Determine the (x, y) coordinate at the center of the cell enclosing the given text.  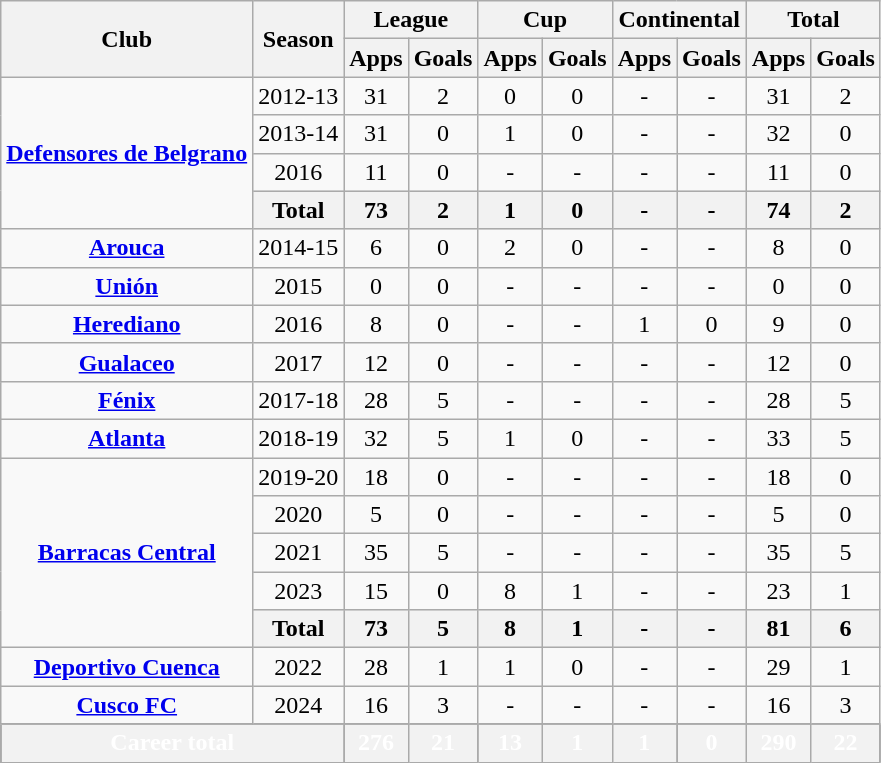
23 (778, 591)
Season (298, 39)
Atlanta (127, 438)
2018-19 (298, 438)
2024 (298, 705)
2017 (298, 362)
290 (778, 743)
Fénix (127, 400)
15 (376, 591)
Gualaceo (127, 362)
Arouca (127, 248)
2020 (298, 515)
Defensores de Belgrano (127, 153)
2015 (298, 286)
Barracas Central (127, 553)
Cup (545, 20)
2022 (298, 667)
21 (443, 743)
2023 (298, 591)
2019-20 (298, 477)
13 (510, 743)
74 (778, 210)
22 (846, 743)
League (411, 20)
2012-13 (298, 96)
2017-18 (298, 400)
9 (778, 324)
Club (127, 39)
29 (778, 667)
Cusco FC (127, 705)
33 (778, 438)
2014-15 (298, 248)
Unión (127, 286)
2013-14 (298, 134)
Herediano (127, 324)
2021 (298, 553)
81 (778, 629)
Career total (172, 743)
Continental (679, 20)
276 (376, 743)
Deportivo Cuenca (127, 667)
